Scan for the cell matching the given text and deliver its (x, y) coordinate at center. 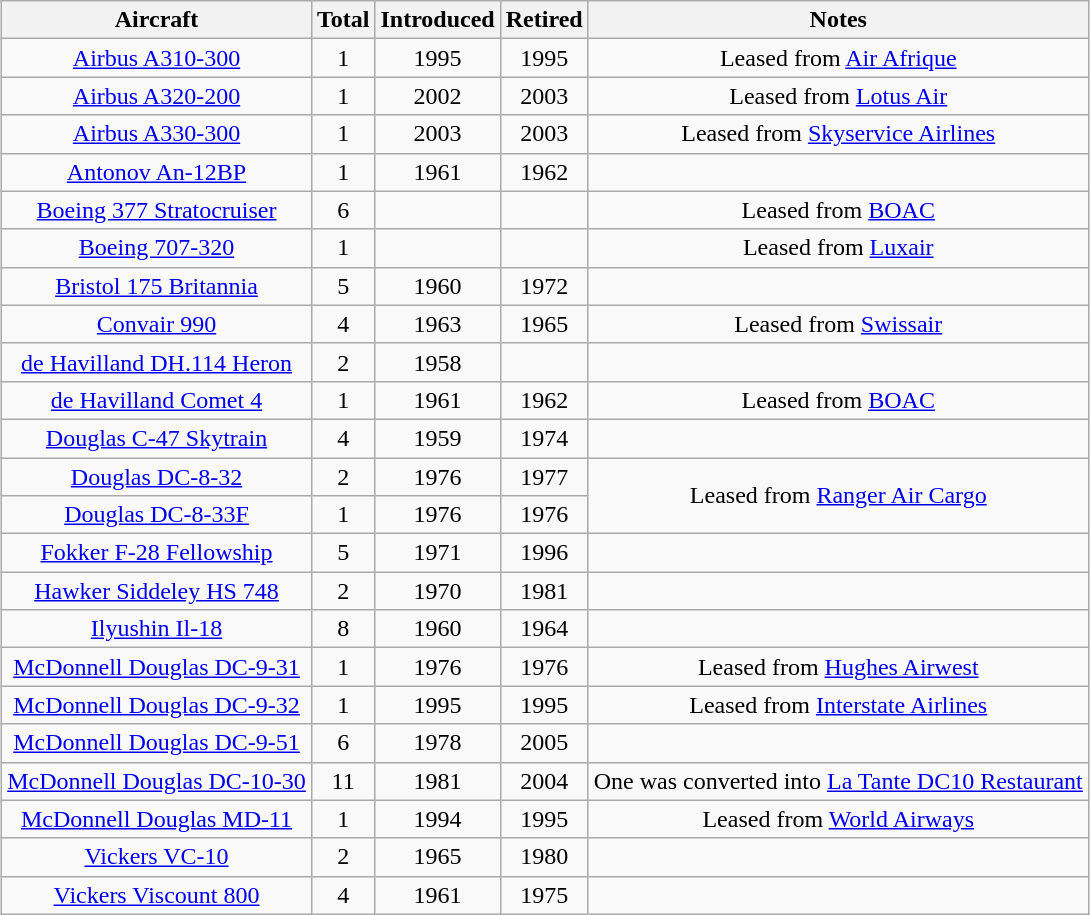
1963 (438, 324)
de Havilland Comet 4 (157, 400)
Leased from Interstate Airlines (838, 705)
Antonov An-12BP (157, 172)
de Havilland DH.114 Heron (157, 362)
Total (343, 20)
Vickers Viscount 800 (157, 895)
One was converted into La Tante DC10 Restaurant (838, 781)
Leased from Luxair (838, 248)
1959 (438, 438)
2002 (438, 96)
Vickers VC-10 (157, 857)
Douglas DC-8-33F (157, 515)
1994 (438, 819)
Leased from Ranger Air Cargo (838, 496)
Airbus A330-300 (157, 134)
1970 (438, 591)
Notes (838, 20)
1975 (544, 895)
Leased from Air Afrique (838, 58)
Fokker F-28 Fellowship (157, 553)
1996 (544, 553)
McDonnell Douglas MD-11 (157, 819)
Airbus A310-300 (157, 58)
2004 (544, 781)
1971 (438, 553)
1958 (438, 362)
Ilyushin Il-18 (157, 629)
McDonnell Douglas DC-9-32 (157, 705)
Leased from Lotus Air (838, 96)
1977 (544, 477)
11 (343, 781)
Bristol 175 Britannia (157, 286)
Leased from Hughes Airwest (838, 667)
8 (343, 629)
Introduced (438, 20)
Boeing 707-320 (157, 248)
McDonnell Douglas DC-9-51 (157, 743)
Douglas DC-8-32 (157, 477)
McDonnell Douglas DC-9-31 (157, 667)
Douglas C-47 Skytrain (157, 438)
Leased from Skyservice Airlines (838, 134)
1974 (544, 438)
Hawker Siddeley HS 748 (157, 591)
Aircraft (157, 20)
Leased from Swissair (838, 324)
1980 (544, 857)
Leased from World Airways (838, 819)
1972 (544, 286)
1964 (544, 629)
Convair 990 (157, 324)
1978 (438, 743)
Retired (544, 20)
Airbus A320-200 (157, 96)
2005 (544, 743)
Boeing 377 Stratocruiser (157, 210)
McDonnell Douglas DC-10-30 (157, 781)
